Locate the cell with the specified text and output its (X, Y) center coordinate. 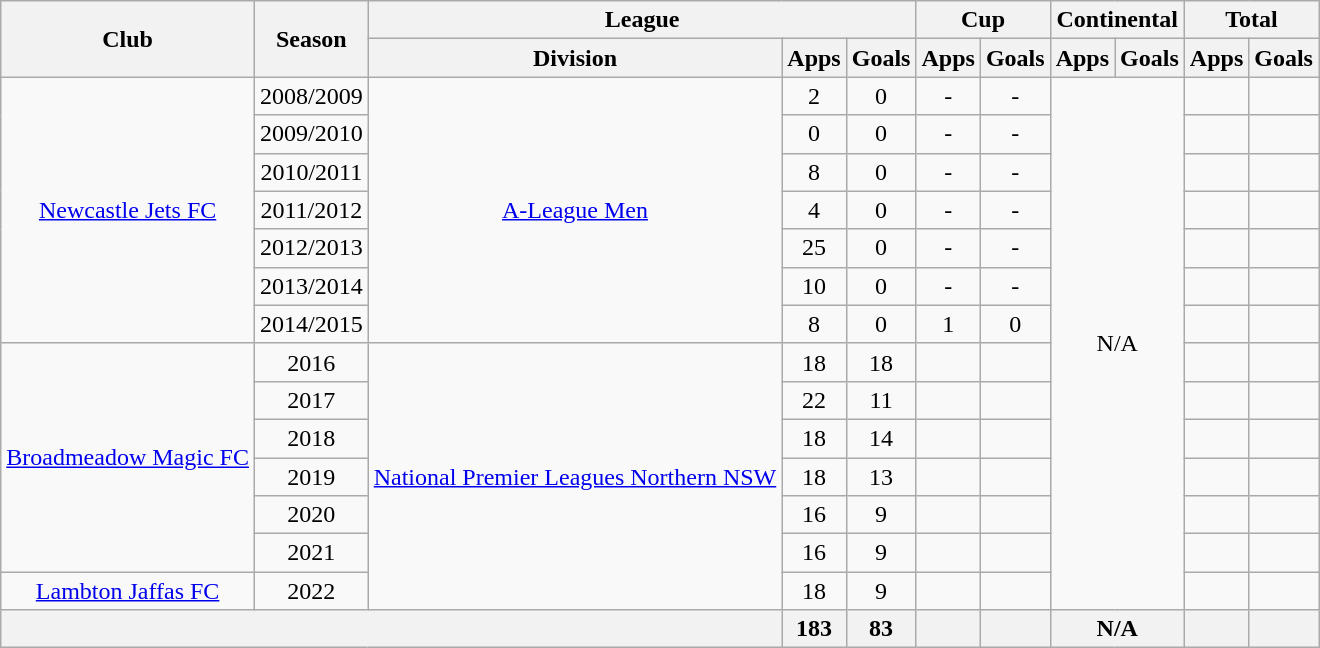
2010/2011 (311, 172)
10 (814, 286)
2022 (311, 591)
A-League Men (575, 210)
Cup (983, 20)
2013/2014 (311, 286)
13 (881, 477)
2014/2015 (311, 324)
4 (814, 210)
2012/2013 (311, 248)
2011/2012 (311, 210)
Lambton Jaffas FC (128, 591)
2021 (311, 553)
25 (814, 248)
Newcastle Jets FC (128, 210)
Club (128, 39)
2009/2010 (311, 134)
Total (1251, 20)
14 (881, 438)
1 (948, 324)
2016 (311, 362)
2017 (311, 400)
83 (881, 629)
Continental (1117, 20)
11 (881, 400)
183 (814, 629)
National Premier Leagues Northern NSW (575, 476)
2008/2009 (311, 96)
Season (311, 39)
2 (814, 96)
Broadmeadow Magic FC (128, 457)
2019 (311, 477)
2018 (311, 438)
2020 (311, 515)
Division (575, 58)
League (642, 20)
22 (814, 400)
